Search for the cell housing the specified text and yield its (X, Y) center coordinate. 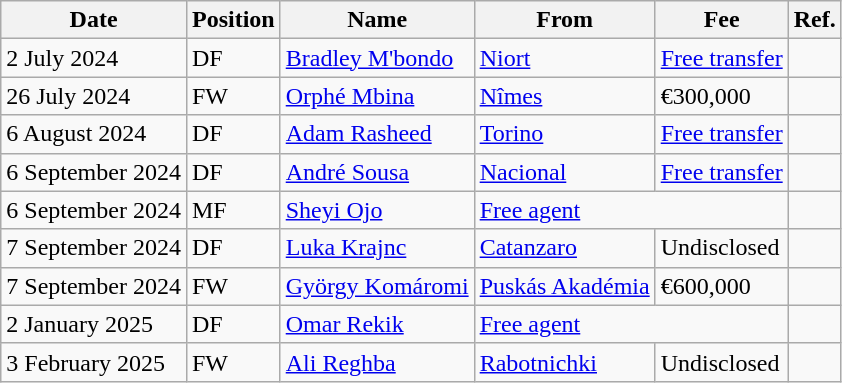
Niort (564, 58)
MF (233, 210)
Rabotnichki (564, 362)
Sheyi Ojo (377, 210)
Nîmes (564, 96)
Nacional (564, 172)
Omar Rekik (377, 324)
Orphé Mbina (377, 96)
Torino (564, 134)
3 February 2025 (94, 362)
Bradley M'bondo (377, 58)
Fee (722, 20)
From (564, 20)
György Komáromi (377, 286)
Catanzaro (564, 248)
Puskás Akadémia (564, 286)
6 August 2024 (94, 134)
2 January 2025 (94, 324)
Ref. (814, 20)
André Sousa (377, 172)
Luka Krajnc (377, 248)
€600,000 (722, 286)
Position (233, 20)
€300,000 (722, 96)
2 July 2024 (94, 58)
Name (377, 20)
Adam Rasheed (377, 134)
26 July 2024 (94, 96)
Ali Reghba (377, 362)
Date (94, 20)
